Search for the cell housing the specified text and yield its [X, Y] center coordinate. 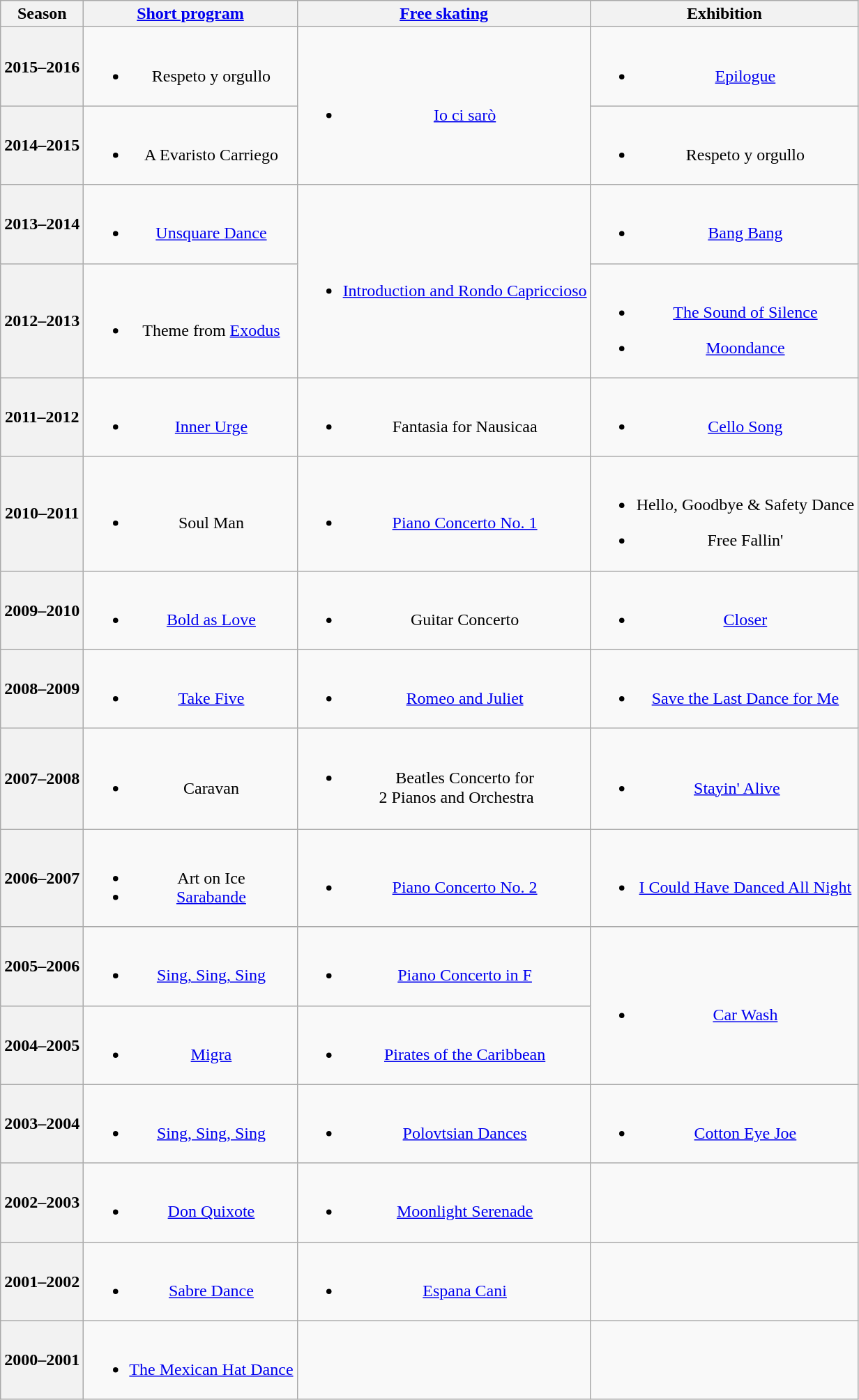
A Evaristo Carriego [190, 145]
2003–2004 [42, 1123]
Espana Cani [443, 1281]
Piano Concerto in F [443, 966]
Closer [724, 610]
Unsquare Dance [190, 224]
2014–2015 [42, 145]
Exhibition [724, 14]
2000–2001 [42, 1360]
2012–2013 [42, 321]
Don Quixote [190, 1203]
Caravan [190, 779]
Introduction and Rondo Capriccioso [443, 282]
Piano Concerto No. 1 [443, 514]
Pirates of the Caribbean [443, 1045]
Bold as Love [190, 610]
Beatles Concerto for 2 Pianos and Orchestra [443, 779]
2007–2008 [42, 779]
Io ci sarò [443, 106]
Sabre Dance [190, 1281]
2015–2016 [42, 67]
2011–2012 [42, 417]
Soul Man [190, 514]
Piano Concerto No. 2 [443, 878]
Season [42, 14]
2002–2003 [42, 1203]
Moonlight Serenade [443, 1203]
Short program [190, 14]
2005–2006 [42, 966]
Polovtsian Dances [443, 1123]
Guitar Concerto [443, 610]
The Mexican Hat Dance [190, 1360]
2009–2010 [42, 610]
2001–2002 [42, 1281]
2010–2011 [42, 514]
2008–2009 [42, 689]
Take Five [190, 689]
Epilogue [724, 67]
Cello Song [724, 417]
I Could Have Danced All Night [724, 878]
Cotton Eye Joe [724, 1123]
Art on IceSarabande [190, 878]
Romeo and Juliet [443, 689]
2013–2014 [42, 224]
Inner Urge [190, 417]
Migra [190, 1045]
2004–2005 [42, 1045]
Save the Last Dance for Me [724, 689]
Fantasia for Nausicaa [443, 417]
The Sound of Silence Moondance [724, 321]
Free skating [443, 14]
Hello, Goodbye & Safety Dance Free Fallin' [724, 514]
Stayin' Alive [724, 779]
Bang Bang [724, 224]
Car Wash [724, 1006]
2006–2007 [42, 878]
Theme from Exodus [190, 321]
